Determine the (X, Y) coordinate at the center of the cell enclosing the given text.  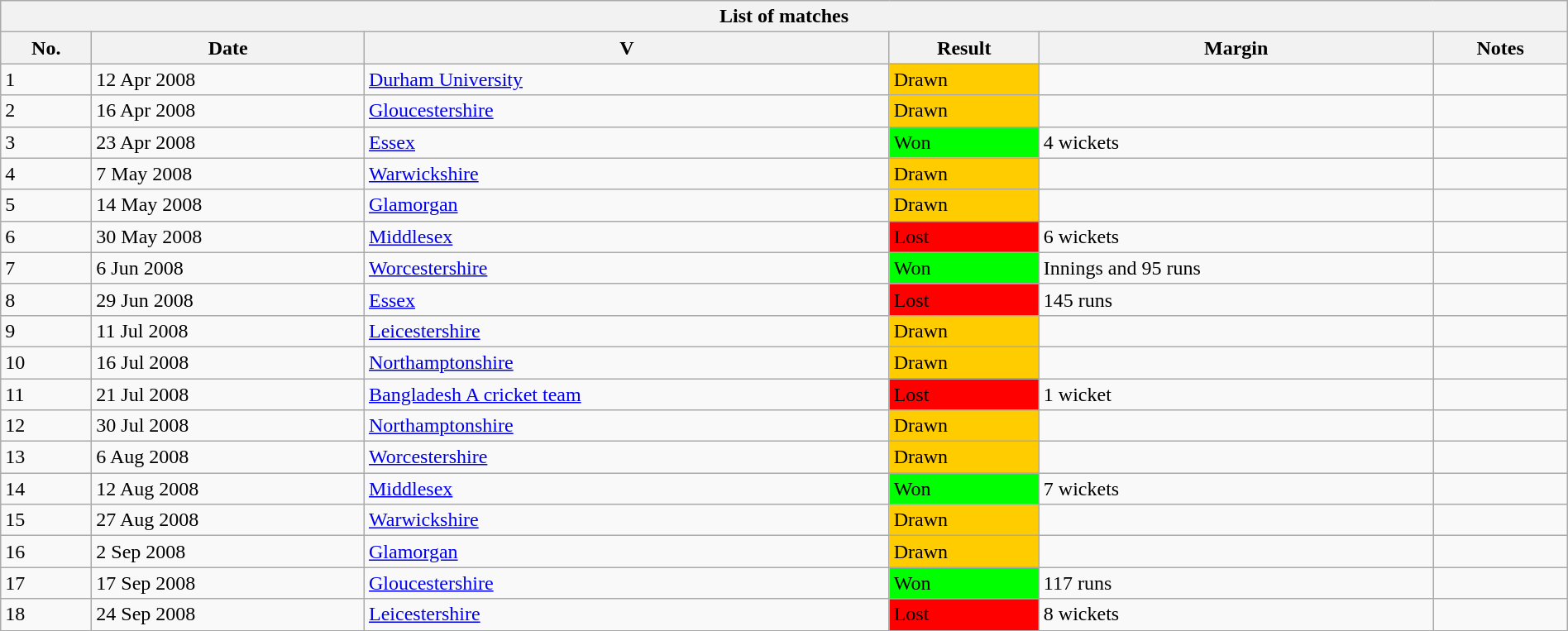
12 Aug 2008 (228, 489)
9 (46, 331)
7 May 2008 (228, 174)
2 Sep 2008 (228, 552)
18 (46, 614)
23 Apr 2008 (228, 142)
16 Jul 2008 (228, 362)
30 Jul 2008 (228, 426)
2 (46, 111)
8 (46, 299)
30 May 2008 (228, 237)
Result (964, 48)
11 Jul 2008 (228, 331)
7 (46, 268)
21 Jul 2008 (228, 394)
Innings and 95 runs (1236, 268)
1 wicket (1236, 394)
14 (46, 489)
17 Sep 2008 (228, 583)
16 (46, 552)
V (627, 48)
27 Aug 2008 (228, 520)
3 (46, 142)
29 Jun 2008 (228, 299)
List of matches (784, 17)
11 (46, 394)
14 May 2008 (228, 205)
Date (228, 48)
8 wickets (1236, 614)
24 Sep 2008 (228, 614)
6 Jun 2008 (228, 268)
Durham University (627, 79)
4 (46, 174)
6 (46, 237)
5 (46, 205)
12 Apr 2008 (228, 79)
4 wickets (1236, 142)
13 (46, 457)
15 (46, 520)
7 wickets (1236, 489)
6 Aug 2008 (228, 457)
Notes (1500, 48)
1 (46, 79)
10 (46, 362)
Bangladesh A cricket team (627, 394)
17 (46, 583)
Margin (1236, 48)
16 Apr 2008 (228, 111)
6 wickets (1236, 237)
117 runs (1236, 583)
12 (46, 426)
145 runs (1236, 299)
No. (46, 48)
